From the cell containing the given text, extract its center point as [x, y] coordinate. 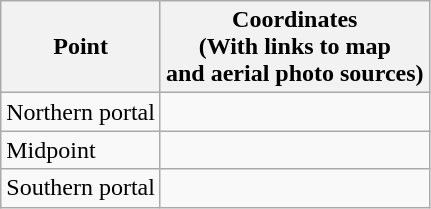
Point [81, 47]
Southern portal [81, 188]
Coordinates(With links to mapand aerial photo sources) [294, 47]
Midpoint [81, 150]
Northern portal [81, 112]
